Capture the cell that displays the provided text and extract its (x, y) central coordinate. 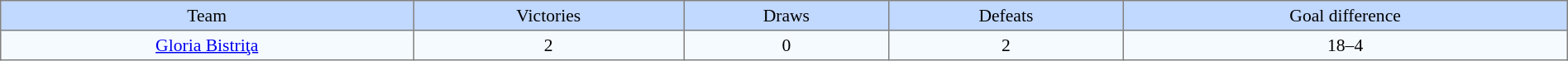
Victories (549, 16)
Team (207, 16)
Draws (786, 16)
Goal difference (1345, 16)
Gloria Bistriţa (207, 45)
0 (786, 45)
18–4 (1345, 45)
Defeats (1006, 16)
